Return the (x, y) coordinate for the center point of the cell that contains the specified text.  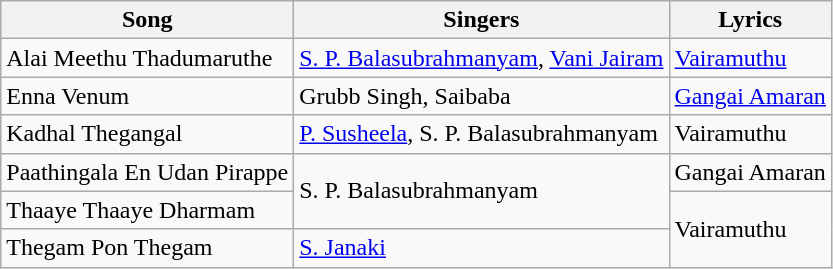
Lyrics (750, 20)
Alai Meethu Thadumaruthe (148, 58)
Thegam Pon Thegam (148, 248)
Grubb Singh, Saibaba (482, 96)
Enna Venum (148, 96)
Thaaye Thaaye Dharmam (148, 210)
Singers (482, 20)
P. Susheela, S. P. Balasubrahmanyam (482, 134)
Paathingala En Udan Pirappe (148, 172)
S. P. Balasubrahmanyam, Vani Jairam (482, 58)
S. Janaki (482, 248)
Song (148, 20)
S. P. Balasubrahmanyam (482, 191)
Kadhal Thegangal (148, 134)
